Capture the cell that displays the provided text and extract its [x, y] central coordinate. 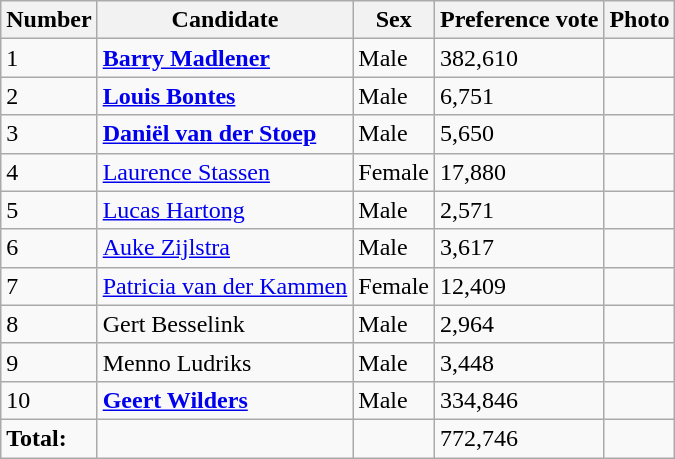
2,964 [518, 324]
2,571 [518, 210]
382,610 [518, 58]
6,751 [518, 96]
17,880 [518, 172]
Geert Wilders [225, 400]
Candidate [225, 20]
12,409 [518, 286]
Menno Ludriks [225, 362]
3,617 [518, 248]
Lucas Hartong [225, 210]
7 [49, 286]
3 [49, 134]
5,650 [518, 134]
Louis Bontes [225, 96]
Number [49, 20]
Photo [640, 20]
Patricia van der Kammen [225, 286]
Preference vote [518, 20]
10 [49, 400]
9 [49, 362]
Auke Zijlstra [225, 248]
Barry Madlener [225, 58]
334,846 [518, 400]
Daniël van der Stoep [225, 134]
8 [49, 324]
4 [49, 172]
2 [49, 96]
772,746 [518, 438]
Gert Besselink [225, 324]
1 [49, 58]
6 [49, 248]
5 [49, 210]
Sex [394, 20]
Total: [49, 438]
3,448 [518, 362]
Laurence Stassen [225, 172]
